Output the [X, Y] coordinate of the center of the cell containing the given text.  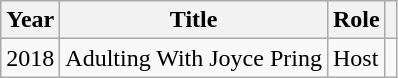
Year [30, 20]
Title [194, 20]
Role [356, 20]
Host [356, 58]
Adulting With Joyce Pring [194, 58]
2018 [30, 58]
